Return the [X, Y] coordinate for the center point of the cell that contains the specified text.  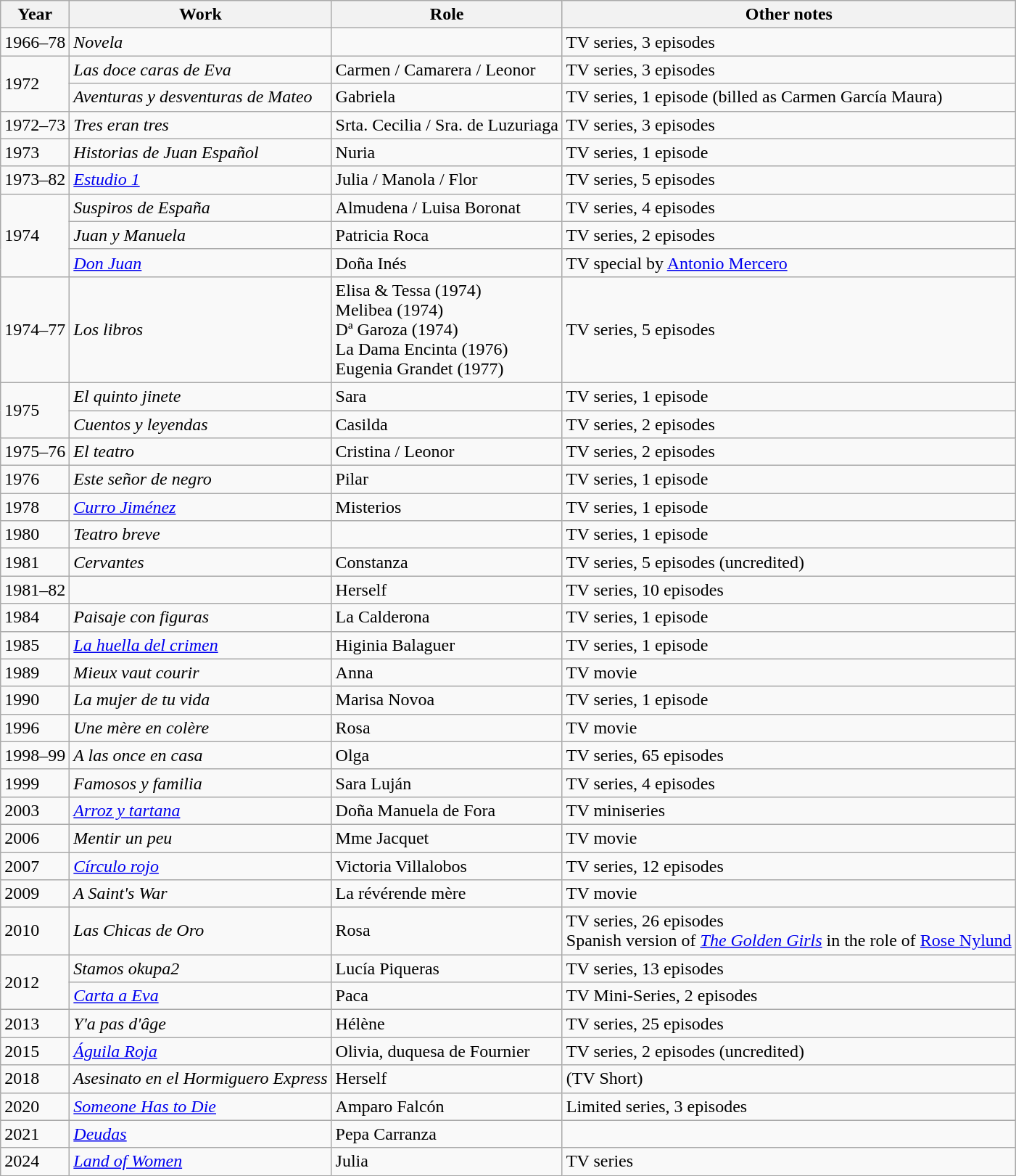
TV series, 25 episodes [789, 1024]
2020 [35, 1106]
Constanza [447, 562]
Pilar [447, 480]
1975 [35, 410]
Higinia Balaguer [447, 645]
Mentir un peu [200, 838]
2018 [35, 1079]
Don Juan [200, 263]
Lucía Piqueras [447, 969]
1972 [35, 83]
1972–73 [35, 125]
Carmen / Camarera / Leonor [447, 70]
Casilda [447, 424]
A las once en casa [200, 755]
2009 [35, 894]
Doña Inés [447, 263]
TV series, 10 episodes [789, 590]
Círculo rojo [200, 865]
Tres eran tres [200, 125]
1999 [35, 783]
1973–82 [35, 180]
Srta. Cecilia / Sra. de Luzuriaga [447, 125]
TV series, 13 episodes [789, 969]
Pepa Carranza [447, 1134]
2010 [35, 932]
La huella del crimen [200, 645]
Julia / Manola / Flor [447, 180]
Patricia Roca [447, 235]
TV series, 12 episodes [789, 865]
Curro Jiménez [200, 507]
Land of Women [200, 1161]
Doña Manuela de Fora [447, 810]
El quinto jinete [200, 396]
A Saint's War [200, 894]
1966–78 [35, 42]
1981–82 [35, 590]
Mme Jacquet [447, 838]
2003 [35, 810]
1975–76 [35, 452]
TV miniseries [789, 810]
Someone Has to Die [200, 1106]
Anna [447, 673]
La mujer de tu vida [200, 700]
Y'a pas d'âge [200, 1024]
Suspiros de España [200, 207]
1981 [35, 562]
Novela [200, 42]
Los libros [200, 329]
Misterios [447, 507]
TV special by Antonio Mercero [789, 263]
Elisa & Tessa (1974)Melibea (1974)Dª Garoza (1974)La Dama Encinta (1976)Eugenia Grandet (1977) [447, 329]
Estudio 1 [200, 180]
2024 [35, 1161]
Stamos okupa2 [200, 969]
1973 [35, 152]
Limited series, 3 episodes [789, 1106]
2012 [35, 982]
Teatro breve [200, 535]
Arroz y tartana [200, 810]
Amparo Falcón [447, 1106]
Paisaje con figuras [200, 617]
1990 [35, 700]
1974 [35, 235]
TV series, 65 episodes [789, 755]
Other notes [789, 15]
Cervantes [200, 562]
1976 [35, 480]
Sara [447, 396]
Hélène [447, 1024]
La révérende mère [447, 894]
Águila Roja [200, 1051]
Role [447, 15]
El teatro [200, 452]
2013 [35, 1024]
1978 [35, 507]
Paca [447, 996]
2006 [35, 838]
Mieux vaut courir [200, 673]
TV Mini-Series, 2 episodes [789, 996]
Famosos y familia [200, 783]
1974–77 [35, 329]
Cristina / Leonor [447, 452]
Gabriela [447, 97]
1980 [35, 535]
TV series, 5 episodes (uncredited) [789, 562]
Historias de Juan Español [200, 152]
Carta a Eva [200, 996]
Sara Luján [447, 783]
1984 [35, 617]
Este señor de negro [200, 480]
Aventuras y desventuras de Mateo [200, 97]
Juan y Manuela [200, 235]
2015 [35, 1051]
Deudas [200, 1134]
Julia [447, 1161]
Olivia, duquesa de Fournier [447, 1051]
2007 [35, 865]
Year [35, 15]
TV series, 26 episodesSpanish version of The Golden Girls in the role of Rose Nylund [789, 932]
TV series [789, 1161]
TV series, 2 episodes (uncredited) [789, 1051]
(TV Short) [789, 1079]
Cuentos y leyendas [200, 424]
Marisa Novoa [447, 700]
Asesinato en el Hormiguero Express [200, 1079]
1985 [35, 645]
Olga [447, 755]
Victoria Villalobos [447, 865]
Work [200, 15]
Las Chicas de Oro [200, 932]
Las doce caras de Eva [200, 70]
TV series, 1 episode (billed as Carmen García Maura) [789, 97]
La Calderona [447, 617]
1998–99 [35, 755]
2021 [35, 1134]
1996 [35, 728]
Nuria [447, 152]
1989 [35, 673]
Une mère en colère [200, 728]
Almudena / Luisa Boronat [447, 207]
